Identify which cell holds the provided text, then report its [x, y] central coordinate. 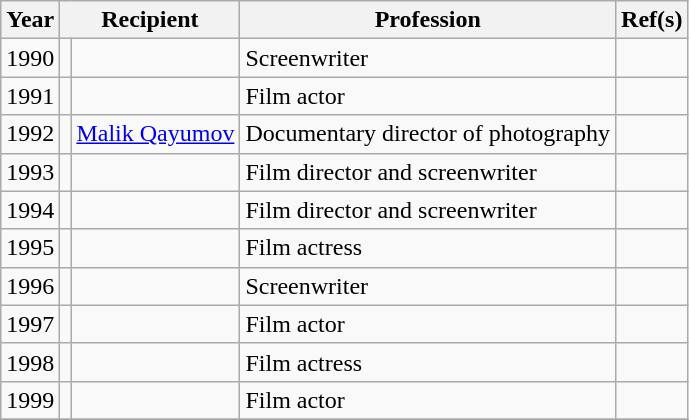
1990 [30, 58]
1995 [30, 248]
1999 [30, 400]
1991 [30, 96]
Year [30, 20]
Documentary director of photography [428, 134]
1992 [30, 134]
Recipient [150, 20]
1993 [30, 172]
1994 [30, 210]
1998 [30, 362]
Ref(s) [652, 20]
1996 [30, 286]
Profession [428, 20]
1997 [30, 324]
Malik Qayumov [156, 134]
